Detect which cell encompasses the target text, then output its [X, Y] center coordinate. 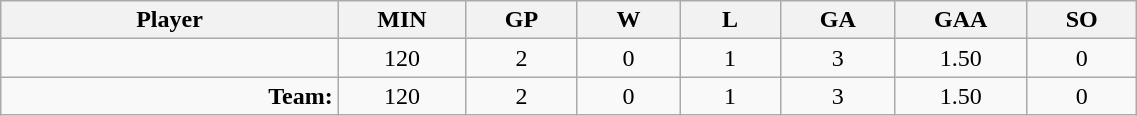
MIN [402, 20]
GAA [961, 20]
GA [838, 20]
GP [522, 20]
Player [170, 20]
SO [1081, 20]
L [730, 20]
W [628, 20]
Team: [170, 96]
